Extract the (x, y) coordinate from the center of the cell holding the provided text.  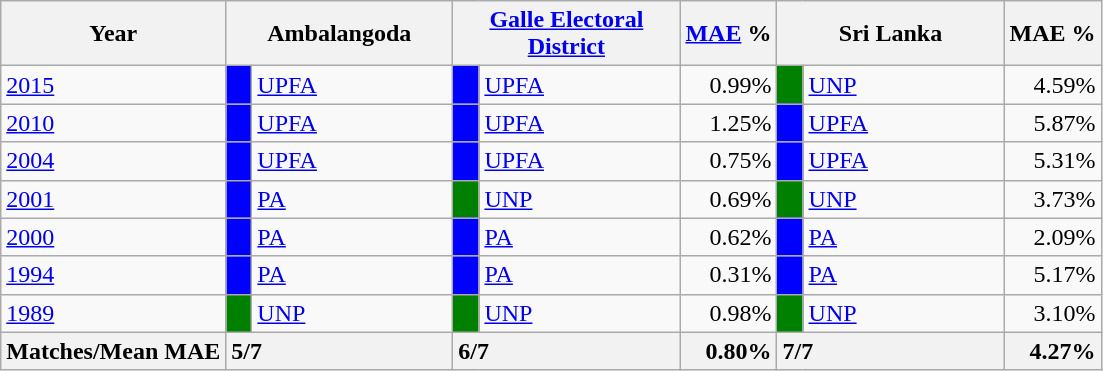
6/7 (566, 351)
0.99% (728, 85)
Ambalangoda (340, 34)
1.25% (728, 123)
2004 (114, 161)
2000 (114, 237)
2.09% (1052, 237)
2010 (114, 123)
2015 (114, 85)
1994 (114, 275)
0.69% (728, 199)
0.62% (728, 237)
3.10% (1052, 313)
4.27% (1052, 351)
Matches/Mean MAE (114, 351)
0.31% (728, 275)
5.31% (1052, 161)
1989 (114, 313)
4.59% (1052, 85)
5/7 (340, 351)
Sri Lanka (890, 34)
Galle Electoral District (566, 34)
0.98% (728, 313)
2001 (114, 199)
0.80% (728, 351)
5.17% (1052, 275)
0.75% (728, 161)
7/7 (890, 351)
3.73% (1052, 199)
5.87% (1052, 123)
Year (114, 34)
